Capture the cell that displays the provided text and extract its (x, y) central coordinate. 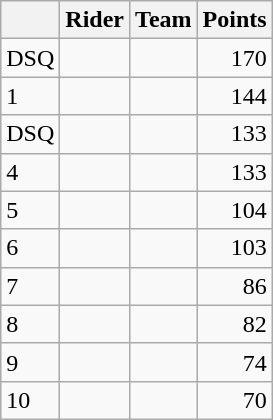
5 (30, 210)
9 (30, 362)
10 (30, 400)
1 (30, 96)
Team (164, 20)
70 (234, 400)
7 (30, 286)
4 (30, 172)
170 (234, 58)
104 (234, 210)
8 (30, 324)
74 (234, 362)
144 (234, 96)
82 (234, 324)
Points (234, 20)
86 (234, 286)
6 (30, 248)
Rider (95, 20)
103 (234, 248)
